Pinpoint the cell where the given text exists, returning its [X, Y] midpoint coordinate. 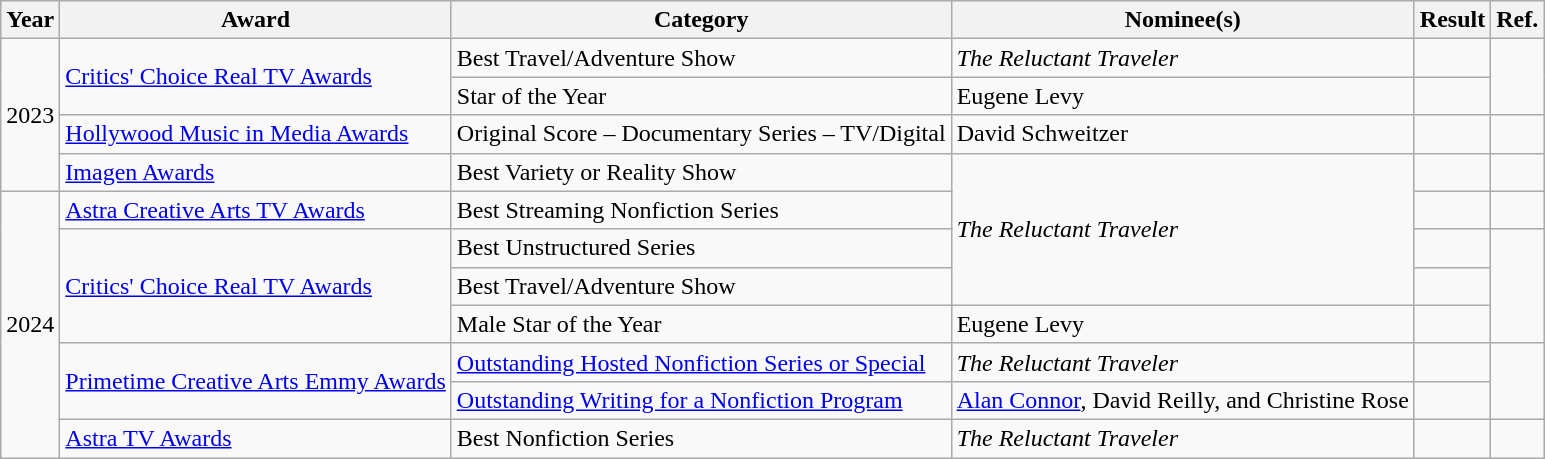
Original Score – Documentary Series – TV/Digital [701, 134]
Best Nonfiction Series [701, 438]
Best Streaming Nonfiction Series [701, 210]
Ref. [1518, 20]
2023 [30, 115]
Result [1452, 20]
Best Variety or Reality Show [701, 172]
Category [701, 20]
Astra TV Awards [256, 438]
Astra Creative Arts TV Awards [256, 210]
Star of the Year [701, 96]
Alan Connor, David Reilly, and Christine Rose [1182, 400]
Hollywood Music in Media Awards [256, 134]
Outstanding Writing for a Nonfiction Program [701, 400]
Primetime Creative Arts Emmy Awards [256, 381]
2024 [30, 324]
Outstanding Hosted Nonfiction Series or Special [701, 362]
Male Star of the Year [701, 324]
David Schweitzer [1182, 134]
Nominee(s) [1182, 20]
Best Unstructured Series [701, 248]
Award [256, 20]
Imagen Awards [256, 172]
Year [30, 20]
